Provide the [x, y] coordinate of the cell's center where the given text is located.  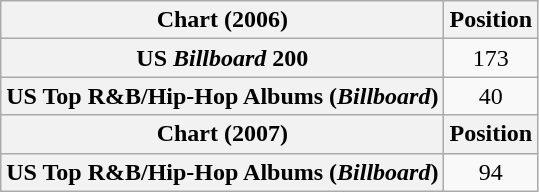
Chart (2006) [222, 20]
94 [491, 172]
US Billboard 200 [222, 58]
173 [491, 58]
40 [491, 96]
Chart (2007) [222, 134]
